Capture the cell that displays the provided text and extract its [x, y] central coordinate. 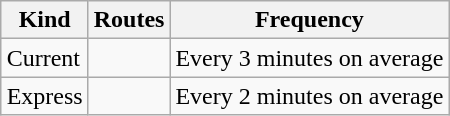
Every 3 minutes on average [310, 58]
Frequency [310, 20]
Express [44, 96]
Routes [129, 20]
Every 2 minutes on average [310, 96]
Kind [44, 20]
Current [44, 58]
